Find where the given text appears and provide that cell's center as (X, Y) coordinate. 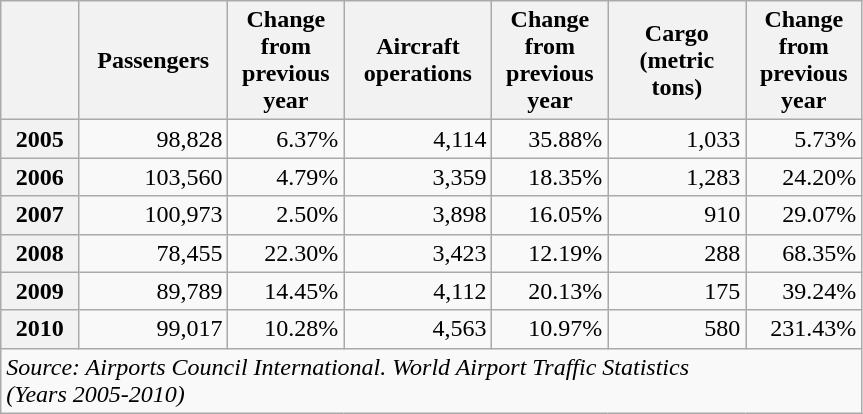
2008 (40, 253)
580 (677, 329)
3,359 (418, 177)
35.88% (550, 139)
1,033 (677, 139)
1,283 (677, 177)
10.97% (550, 329)
98,828 (154, 139)
68.35% (804, 253)
2.50% (286, 215)
6.37% (286, 139)
100,973 (154, 215)
288 (677, 253)
4,114 (418, 139)
5.73% (804, 139)
3,898 (418, 215)
20.13% (550, 291)
3,423 (418, 253)
78,455 (154, 253)
24.20% (804, 177)
2010 (40, 329)
22.30% (286, 253)
910 (677, 215)
39.24% (804, 291)
12.19% (550, 253)
10.28% (286, 329)
16.05% (550, 215)
2009 (40, 291)
89,789 (154, 291)
99,017 (154, 329)
18.35% (550, 177)
103,560 (154, 177)
Aircraft operations (418, 60)
Passengers (154, 60)
231.43% (804, 329)
4,563 (418, 329)
29.07% (804, 215)
2007 (40, 215)
4.79% (286, 177)
4,112 (418, 291)
2006 (40, 177)
Cargo(metric tons) (677, 60)
2005 (40, 139)
Source: Airports Council International. World Airport Traffic Statistics(Years 2005-2010) (432, 380)
14.45% (286, 291)
175 (677, 291)
